Extract the (x, y) coordinate from the center of the cell holding the provided text.  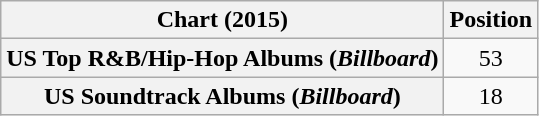
Chart (2015) (222, 20)
Position (491, 20)
US Top R&B/Hip-Hop Albums (Billboard) (222, 58)
US Soundtrack Albums (Billboard) (222, 96)
18 (491, 96)
53 (491, 58)
